Provide the (X, Y) coordinate of the cell's center where the given text is located.  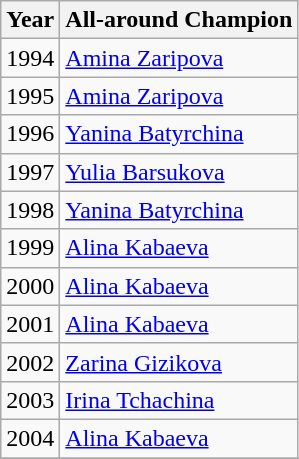
2004 (30, 438)
Zarina Gizikova (179, 362)
2000 (30, 286)
Irina Tchachina (179, 400)
Yulia Barsukova (179, 172)
2001 (30, 324)
2002 (30, 362)
1994 (30, 58)
All-around Champion (179, 20)
1995 (30, 96)
1997 (30, 172)
2003 (30, 400)
Year (30, 20)
1998 (30, 210)
1996 (30, 134)
1999 (30, 248)
